Detect which cell encompasses the target text, then output its [x, y] center coordinate. 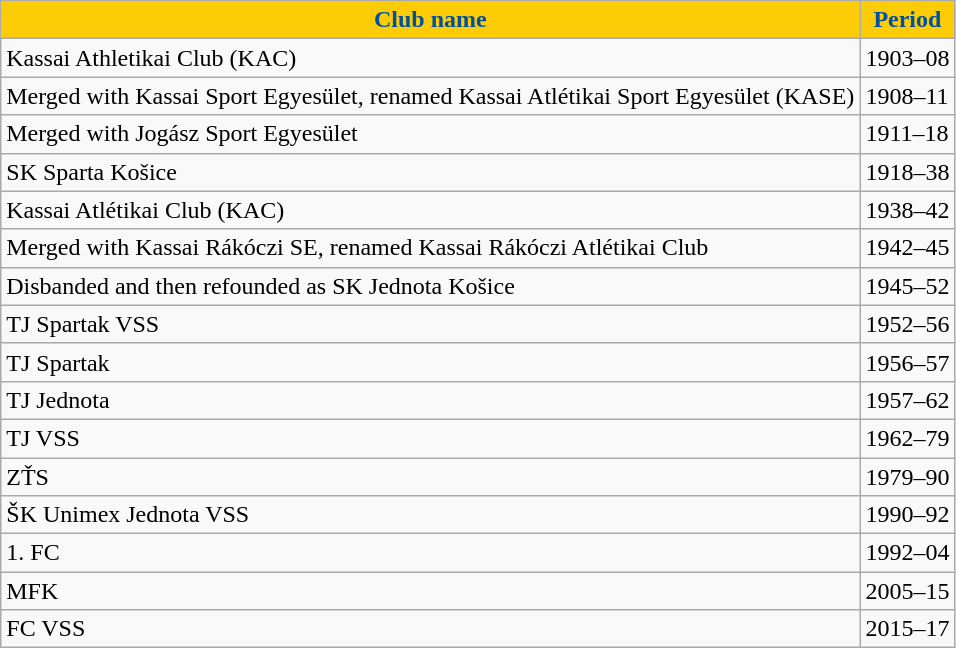
1942–45 [908, 248]
1990–92 [908, 515]
MFK [430, 591]
1957–62 [908, 400]
1992–04 [908, 553]
TJ Spartak [430, 362]
1938–42 [908, 210]
1908–11 [908, 96]
1903–08 [908, 58]
SK Sparta Košice [430, 172]
1945–52 [908, 286]
1918–38 [908, 172]
ŠK Unimex Jednota VSS [430, 515]
1962–79 [908, 438]
1. FC [430, 553]
Merged with Jogász Sport Egyesület [430, 134]
Period [908, 20]
Merged with Kassai Rákóczi SE, renamed Kassai Rákóczi Atlétikai Club [430, 248]
1956–57 [908, 362]
1911–18 [908, 134]
Disbanded and then refounded as SK Jednota Košice [430, 286]
TJ VSS [430, 438]
2015–17 [908, 629]
TJ Spartak VSS [430, 324]
2005–15 [908, 591]
1952–56 [908, 324]
Kassai Atlétikai Club (KAC) [430, 210]
FC VSS [430, 629]
Merged with Kassai Sport Egyesület, renamed Kassai Atlétikai Sport Egyesület (KASE) [430, 96]
1979–90 [908, 477]
ZŤS [430, 477]
TJ Jednota [430, 400]
Club name [430, 20]
Kassai Athletikai Club (KAC) [430, 58]
